Return (X, Y) of the center of cell containing provided text 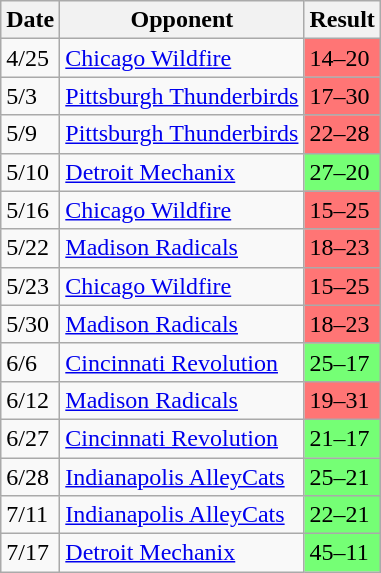
17–30 (342, 96)
7/17 (30, 553)
6/28 (30, 477)
5/30 (30, 324)
5/16 (30, 210)
5/9 (30, 134)
5/23 (30, 286)
22–21 (342, 515)
7/11 (30, 515)
Opponent (182, 20)
22–28 (342, 134)
5/3 (30, 96)
25–21 (342, 477)
6/6 (30, 362)
27–20 (342, 172)
Result (342, 20)
19–31 (342, 400)
6/27 (30, 438)
25–17 (342, 362)
45–11 (342, 553)
4/25 (30, 58)
5/22 (30, 248)
5/10 (30, 172)
Date (30, 20)
21–17 (342, 438)
6/12 (30, 400)
14–20 (342, 58)
